For the text-containing cell, return its midpoint in [x, y] coordinate format. 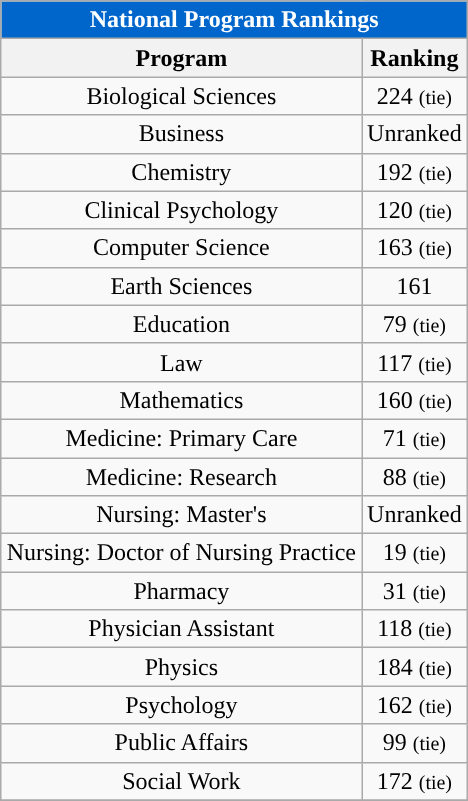
Medicine: Primary Care [181, 438]
172 (tie) [415, 781]
99 (tie) [415, 743]
Chemistry [181, 172]
71 (tie) [415, 438]
Psychology [181, 705]
Physics [181, 667]
Clinical Psychology [181, 210]
163 (tie) [415, 248]
184 (tie) [415, 667]
120 (tie) [415, 210]
Pharmacy [181, 591]
National Program Rankings [234, 20]
117 (tie) [415, 362]
118 (tie) [415, 629]
Business [181, 134]
88 (tie) [415, 477]
Mathematics [181, 400]
Biological Sciences [181, 96]
79 (tie) [415, 324]
Social Work [181, 781]
Public Affairs [181, 743]
160 (tie) [415, 400]
Earth Sciences [181, 286]
162 (tie) [415, 705]
192 (tie) [415, 172]
19 (tie) [415, 553]
161 [415, 286]
Program [181, 58]
Physician Assistant [181, 629]
31 (tie) [415, 591]
224 (tie) [415, 96]
Ranking [415, 58]
Nursing: Doctor of Nursing Practice [181, 553]
Medicine: Research [181, 477]
Computer Science [181, 248]
Law [181, 362]
Nursing: Master's [181, 515]
Education [181, 324]
